Pinpoint the cell where the given text exists, returning its (X, Y) midpoint coordinate. 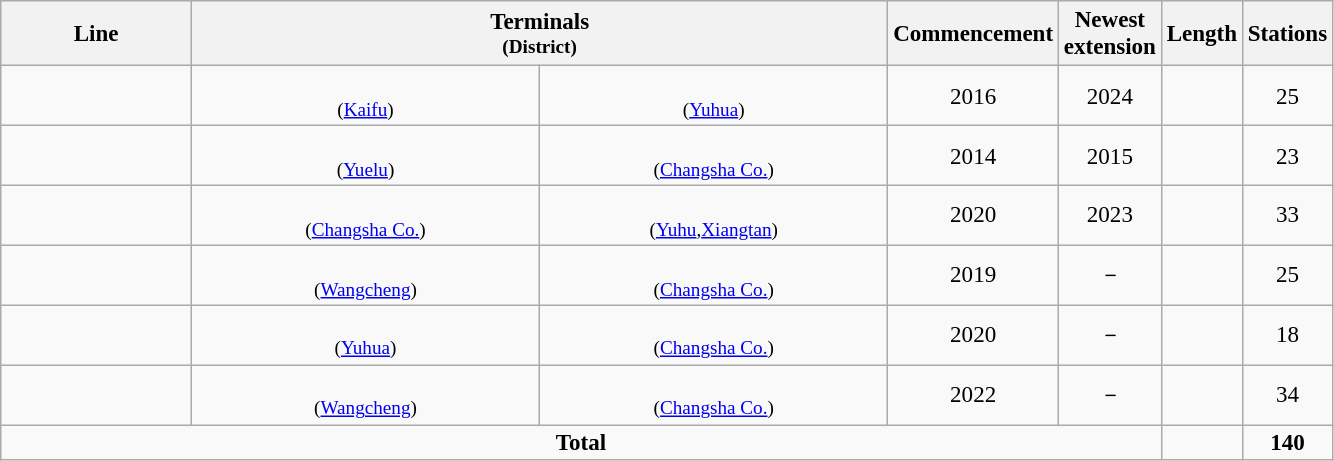
23 (1287, 156)
140 (1287, 444)
(Yuhu,Xiangtan) (714, 216)
2014 (974, 156)
Newestextension (1110, 34)
2016 (974, 96)
18 (1287, 336)
Commencement (974, 34)
2019 (974, 276)
2023 (1110, 216)
(Yuelu) (365, 156)
Total (582, 444)
Stations (1287, 34)
2015 (1110, 156)
(Kaifu) (365, 96)
2024 (1110, 96)
Terminals(District) (539, 34)
33 (1287, 216)
2022 (974, 396)
Line (96, 34)
Length (1202, 34)
34 (1287, 396)
